Detect which cell encompasses the target text, then output its [X, Y] center coordinate. 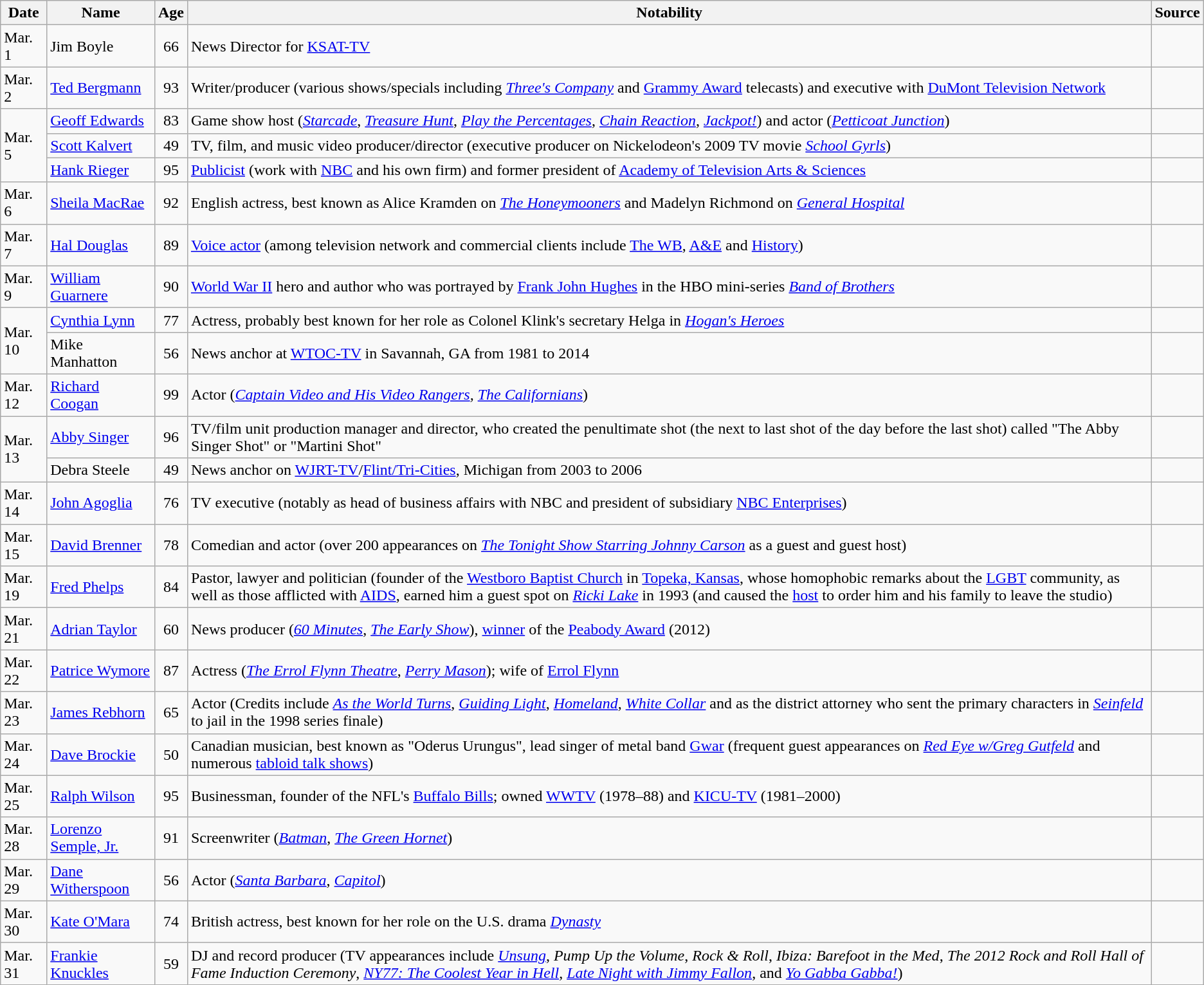
Mar. 13 [24, 449]
Frankie Knuckles [101, 964]
Mar. 5 [24, 145]
Writer/producer (various shows/specials including Three's Company and Grammy Award telecasts) and executive with DuMont Television Network [669, 87]
Mar. 7 [24, 244]
92 [171, 203]
Geoff Edwards [101, 121]
Mike Manhatton [101, 353]
Source [1177, 13]
James Rebhorn [101, 713]
Richard Coogan [101, 395]
News Director for KSAT-TV [669, 46]
89 [171, 244]
Mar. 9 [24, 287]
News producer (60 Minutes, The Early Show), winner of the Peabody Award (2012) [669, 629]
Mar. 15 [24, 546]
Actress, probably best known for her role as Colonel Klink's secretary Helga in Hogan's Heroes [669, 320]
Mar. 22 [24, 670]
87 [171, 670]
William Guarnere [101, 287]
Mar. 28 [24, 838]
Scott Kalvert [101, 145]
91 [171, 838]
News anchor at WTOC-TV in Savannah, GA from 1981 to 2014 [669, 353]
Mar. 1 [24, 46]
74 [171, 921]
Mar. 23 [24, 713]
Date [24, 13]
90 [171, 287]
Mar. 21 [24, 629]
Mar. 24 [24, 754]
Mar. 12 [24, 395]
Adrian Taylor [101, 629]
96 [171, 436]
Age [171, 13]
Businessman, founder of the NFL's Buffalo Bills; owned WWTV (1978–88) and KICU-TV (1981–2000) [669, 796]
Mar. 6 [24, 203]
Mar. 14 [24, 503]
60 [171, 629]
Mar. 25 [24, 796]
Notability [669, 13]
59 [171, 964]
Kate O'Mara [101, 921]
65 [171, 713]
Abby Singer [101, 436]
Mar. 10 [24, 341]
British actress, best known for her role on the U.S. drama Dynasty [669, 921]
Hank Rieger [101, 170]
Mar. 31 [24, 964]
TV, film, and music video producer/director (executive producer on Nickelodeon's 2009 TV movie School Gyrls) [669, 145]
Patrice Wymore [101, 670]
66 [171, 46]
99 [171, 395]
Voice actor (among television network and commercial clients include The WB, A&E and History) [669, 244]
TV executive (notably as head of business affairs with NBC and president of subsidiary NBC Enterprises) [669, 503]
84 [171, 587]
Lorenzo Semple, Jr. [101, 838]
78 [171, 546]
Mar. 30 [24, 921]
Actress (The Errol Flynn Theatre, Perry Mason); wife of Errol Flynn [669, 670]
Dane Witherspoon [101, 880]
Game show host (Starcade, Treasure Hunt, Play the Percentages, Chain Reaction, Jackpot!) and actor (Petticoat Junction) [669, 121]
Fred Phelps [101, 587]
83 [171, 121]
World War II hero and author who was portrayed by Frank John Hughes in the HBO mini-series Band of Brothers [669, 287]
Comedian and actor (over 200 appearances on The Tonight Show Starring Johnny Carson as a guest and guest host) [669, 546]
News anchor on WJRT-TV/Flint/Tri-Cities, Michigan from 2003 to 2006 [669, 470]
Name [101, 13]
Mar. 2 [24, 87]
Publicist (work with NBC and his own firm) and former president of Academy of Television Arts & Sciences [669, 170]
Dave Brockie [101, 754]
Debra Steele [101, 470]
Sheila MacRae [101, 203]
English actress, best known as Alice Kramden on The Honeymooners and Madelyn Richmond on General Hospital [669, 203]
Ralph Wilson [101, 796]
76 [171, 503]
77 [171, 320]
Screenwriter (Batman, The Green Hornet) [669, 838]
Mar. 29 [24, 880]
50 [171, 754]
John Agoglia [101, 503]
Actor (Captain Video and His Video Rangers, The Californians) [669, 395]
David Brenner [101, 546]
Cynthia Lynn [101, 320]
Jim Boyle [101, 46]
Actor (Santa Barbara, Capitol) [669, 880]
Ted Bergmann [101, 87]
Mar. 19 [24, 587]
Hal Douglas [101, 244]
93 [171, 87]
